Identify which cell holds the provided text, then report its (x, y) central coordinate. 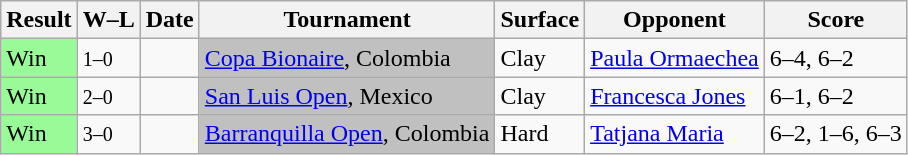
6–1, 6–2 (836, 96)
Paula Ormaechea (675, 58)
6–2, 1–6, 6–3 (836, 134)
6–4, 6–2 (836, 58)
San Luis Open, Mexico (347, 96)
Date (170, 20)
Opponent (675, 20)
2–0 (108, 96)
3–0 (108, 134)
Score (836, 20)
1–0 (108, 58)
Surface (540, 20)
Result (39, 20)
Hard (540, 134)
Francesca Jones (675, 96)
Barranquilla Open, Colombia (347, 134)
Copa Bionaire, Colombia (347, 58)
Tatjana Maria (675, 134)
Tournament (347, 20)
W–L (108, 20)
